Locate the cell with the specified text and output its (X, Y) center coordinate. 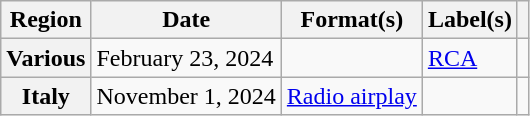
Various (46, 58)
November 1, 2024 (186, 96)
February 23, 2024 (186, 58)
Label(s) (470, 20)
Italy (46, 96)
Radio airplay (352, 96)
Format(s) (352, 20)
Date (186, 20)
Region (46, 20)
RCA (470, 58)
